Scan for the cell matching the given text and deliver its (x, y) coordinate at center. 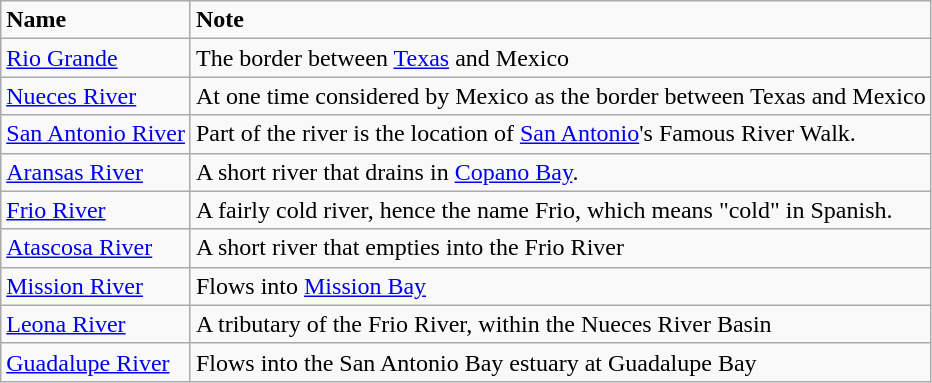
Rio Grande (96, 58)
A short river that empties into the Frio River (560, 248)
Frio River (96, 210)
Aransas River (96, 172)
A short river that drains in Copano Bay. (560, 172)
A fairly cold river, hence the name Frio, which means "cold" in Spanish. (560, 210)
Name (96, 20)
At one time considered by Mexico as the border between Texas and Mexico (560, 96)
San Antonio River (96, 134)
A tributary of the Frio River, within the Nueces River Basin (560, 324)
Part of the river is the location of San Antonio's Famous River Walk. (560, 134)
Atascosa River (96, 248)
Nueces River (96, 96)
Flows into Mission Bay (560, 286)
Note (560, 20)
The border between Texas and Mexico (560, 58)
Leona River (96, 324)
Flows into the San Antonio Bay estuary at Guadalupe Bay (560, 362)
Guadalupe River (96, 362)
Mission River (96, 286)
